Find where the given text appears and provide that cell's center as (x, y) coordinate. 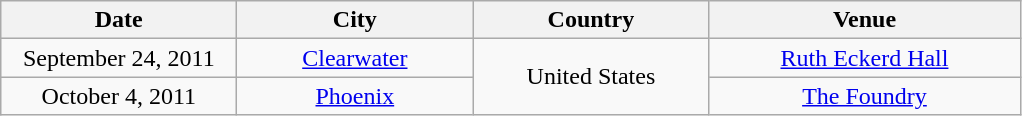
United States (591, 77)
Country (591, 20)
City (355, 20)
Clearwater (355, 58)
Ruth Eckerd Hall (864, 58)
The Foundry (864, 96)
Date (119, 20)
October 4, 2011 (119, 96)
Venue (864, 20)
Phoenix (355, 96)
September 24, 2011 (119, 58)
